Capture the cell that displays the provided text and extract its (x, y) central coordinate. 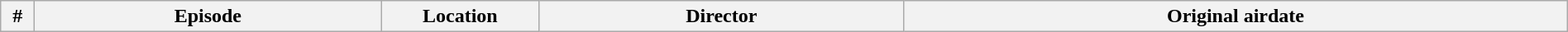
# (18, 16)
Director (721, 16)
Original airdate (1236, 16)
Location (460, 16)
Episode (208, 16)
